Locate the cell with the specified text and output its [X, Y] center coordinate. 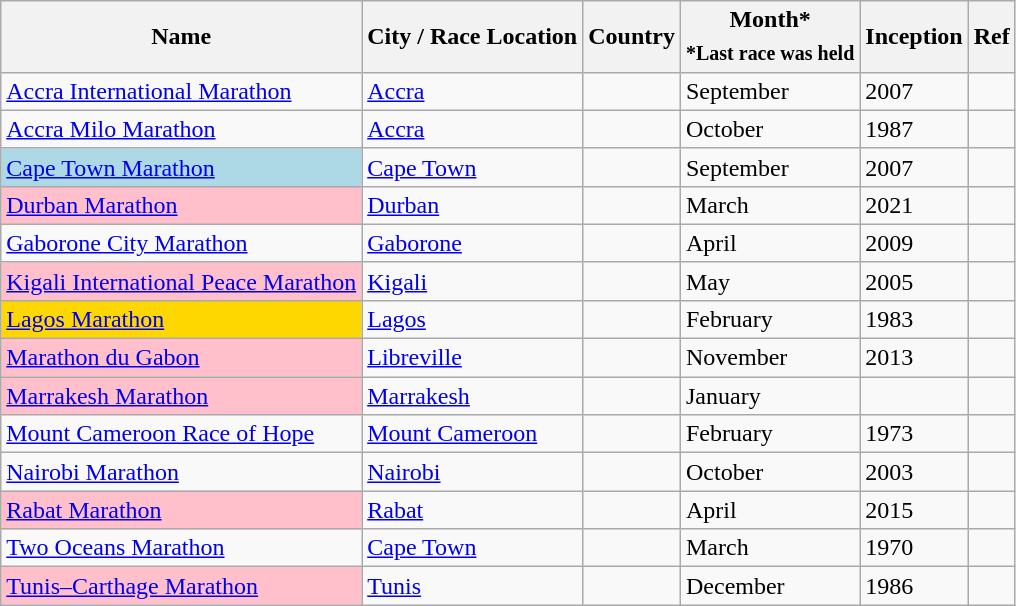
1973 [914, 434]
Accra International Marathon [182, 91]
Inception [914, 36]
1970 [914, 548]
Durban [472, 205]
Country [632, 36]
Libreville [472, 358]
Month**Last race was held [770, 36]
Kigali International Peace Marathon [182, 281]
December [770, 586]
Marrakesh Marathon [182, 396]
Two Oceans Marathon [182, 548]
1986 [914, 586]
Mount Cameroon [472, 434]
Mount Cameroon Race of Hope [182, 434]
1987 [914, 129]
Marathon du Gabon [182, 358]
Nairobi Marathon [182, 472]
2013 [914, 358]
May [770, 281]
Rabat [472, 510]
City / Race Location [472, 36]
Accra Milo Marathon [182, 129]
2005 [914, 281]
Lagos Marathon [182, 319]
Ref [992, 36]
Durban Marathon [182, 205]
Gaborone [472, 243]
Name [182, 36]
2015 [914, 510]
Tunis [472, 586]
Gaborone City Marathon [182, 243]
Lagos [472, 319]
Kigali [472, 281]
November [770, 358]
2003 [914, 472]
Tunis–Carthage Marathon [182, 586]
Marrakesh [472, 396]
1983 [914, 319]
Nairobi [472, 472]
2021 [914, 205]
Cape Town Marathon [182, 167]
January [770, 396]
Rabat Marathon [182, 510]
2009 [914, 243]
